Scan for the cell matching the given text and deliver its [X, Y] coordinate at center. 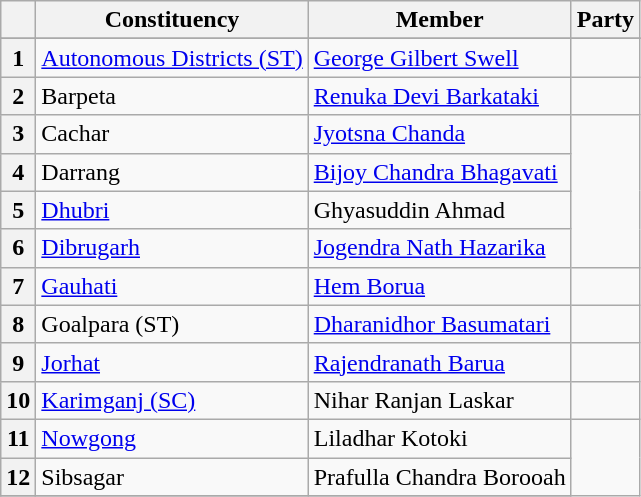
Member [440, 20]
5 [18, 210]
10 [18, 400]
Constituency [172, 20]
Jyotsna Chanda [440, 134]
6 [18, 248]
Barpeta [172, 96]
Rajendranath Barua [440, 362]
11 [18, 438]
Dibrugarh [172, 248]
George Gilbert Swell [440, 58]
4 [18, 172]
2 [18, 96]
Ghyasuddin Ahmad [440, 210]
8 [18, 324]
Autonomous Districts (ST) [172, 58]
3 [18, 134]
Nowgong [172, 438]
1 [18, 58]
Dhubri [172, 210]
Dharanidhor Basumatari [440, 324]
Prafulla Chandra Borooah [440, 477]
Bijoy Chandra Bhagavati [440, 172]
Gauhati [172, 286]
Darrang [172, 172]
Karimganj (SC) [172, 400]
Sibsagar [172, 477]
Cachar [172, 134]
Jorhat [172, 362]
Goalpara (ST) [172, 324]
Hem Borua [440, 286]
12 [18, 477]
Renuka Devi Barkataki [440, 96]
Nihar Ranjan Laskar [440, 400]
Party [605, 20]
Jogendra Nath Hazarika [440, 248]
Liladhar Kotoki [440, 438]
7 [18, 286]
9 [18, 362]
